Locate the cell with the specified text and output its [x, y] center coordinate. 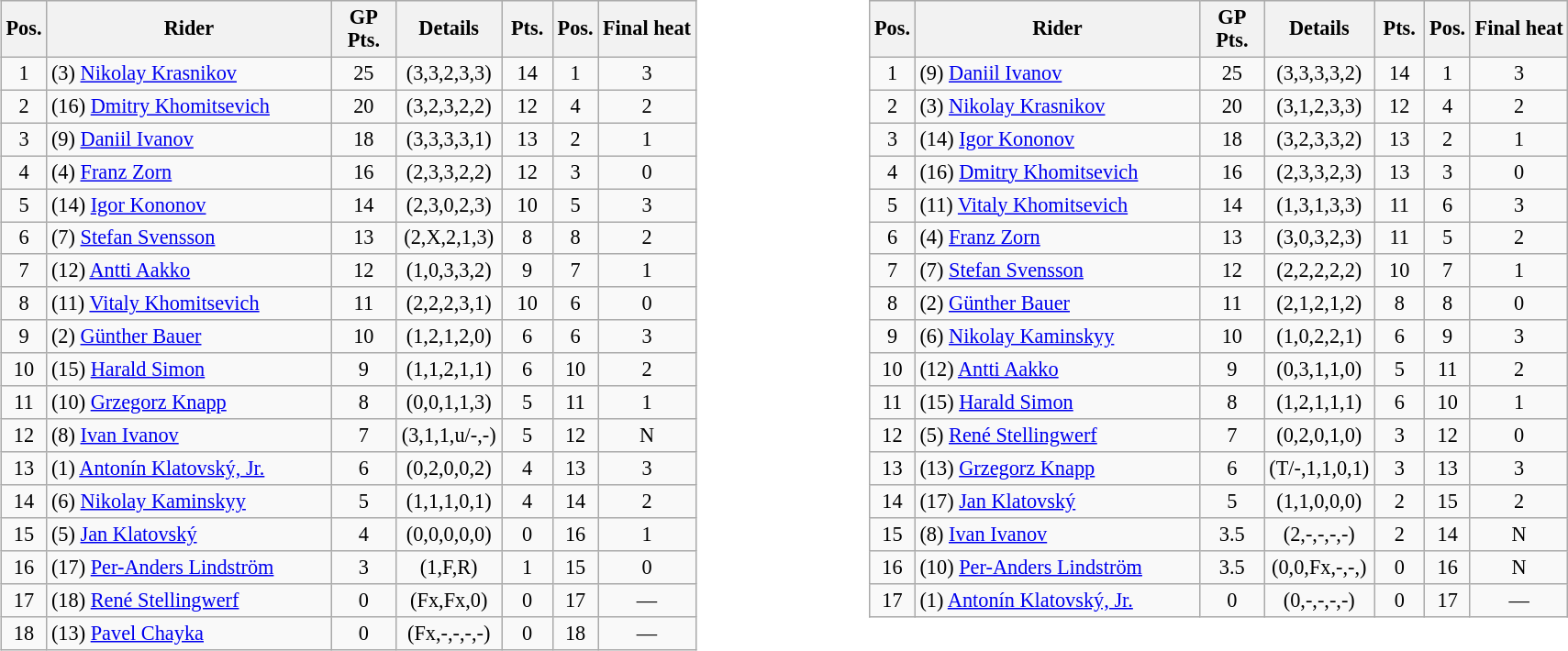
(2,2,2,3,1) [450, 303]
(1,1,0,0,0) [1319, 502]
(2,2,2,2,2) [1319, 270]
(1,1,2,1,1) [450, 370]
(2,X,2,1,3) [450, 238]
(1,1,1,0,1) [450, 502]
(0,2,0,1,0) [1319, 436]
(Fx,Fx,0) [450, 600]
(2,3,3,2,2) [450, 172]
(3,3,3,3,1) [450, 139]
(5) René Stellingwerf [1057, 436]
(13) Grzegorz Knapp [1057, 469]
(T/-,1,1,0,1) [1319, 469]
(1,0,2,2,1) [1319, 337]
(0,2,0,0,2) [450, 469]
(0,0,Fx,-,-,) [1319, 568]
(3,1,1,u/-,-) [450, 436]
(3,1,2,3,3) [1319, 106]
(17) Per-Anders Lindström [189, 568]
(0,0,1,1,3) [450, 403]
(3,0,3,2,3) [1319, 238]
(5) Jan Klatovský [189, 535]
(1,3,1,3,3) [1319, 205]
(17) Jan Klatovský [1057, 502]
(1,2,1,2,0) [450, 337]
(3,2,3,2,2) [450, 106]
(0,3,1,1,0) [1319, 370]
(2,-,-,-,-) [1319, 535]
(3,2,3,3,2) [1319, 139]
(10) Per-Anders Lindström [1057, 568]
(13) Pavel Chayka [189, 633]
(2,1,2,1,2) [1319, 303]
(2,3,0,2,3) [450, 205]
(Fx,-,-,-,-) [450, 633]
(0,-,-,-,-) [1319, 600]
(10) Grzegorz Knapp [189, 403]
(1,F,R) [450, 568]
(1,0,3,3,2) [450, 270]
(2,3,3,2,3) [1319, 172]
(3,3,2,3,3) [450, 73]
(1,2,1,1,1) [1319, 403]
(3,3,3,3,2) [1319, 73]
(18) René Stellingwerf [189, 600]
(0,0,0,0,0) [450, 535]
